Return (X, Y) of the center of cell containing provided text 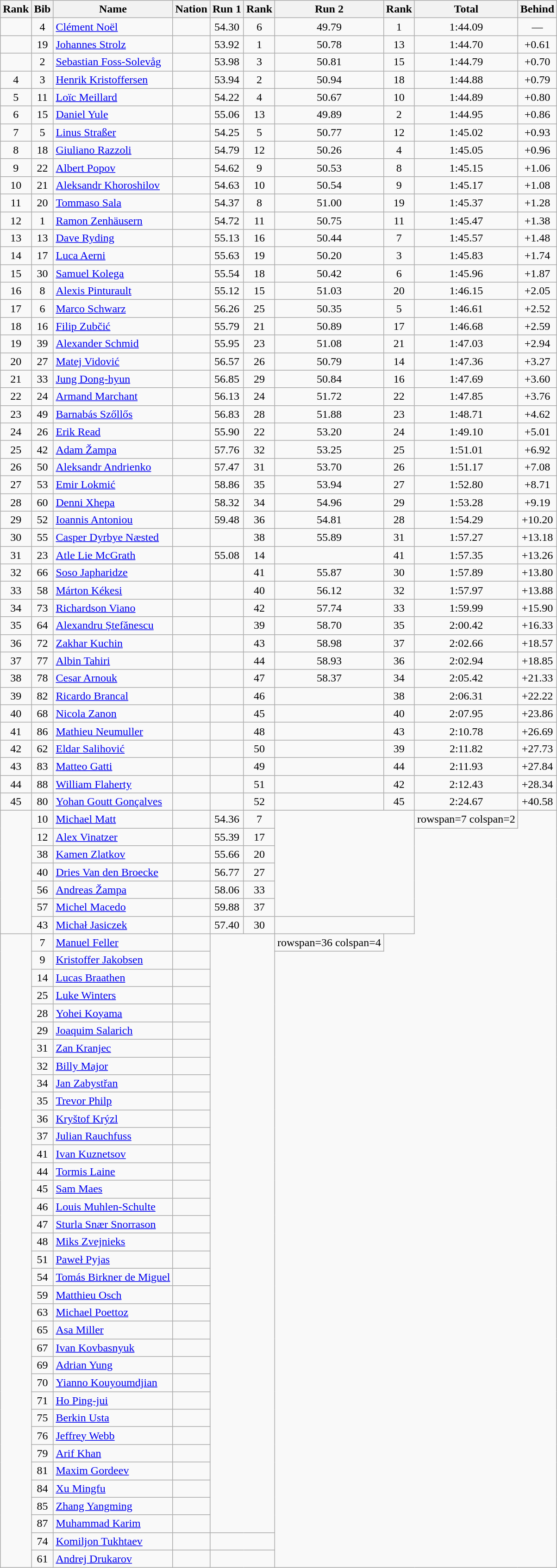
Casper Dyrbye Næsted (113, 538)
+15.90 (537, 608)
86 (43, 731)
73 (43, 608)
55.63 (227, 256)
+27.73 (537, 749)
Run 1 (227, 9)
Ivan Kovbasnyuk (113, 1348)
83 (43, 766)
55.89 (330, 538)
Name (113, 9)
55.54 (227, 273)
+18.85 (537, 661)
56.85 (227, 379)
Paweł Pyjas (113, 1259)
54.62 (227, 167)
50.44 (330, 238)
Zan Kranjec (113, 1048)
56.83 (227, 414)
1:57.89 (466, 573)
1:44.70 (466, 44)
58.86 (227, 484)
Adam Žampa (113, 449)
+2.94 (537, 344)
+4.62 (537, 414)
+2.05 (537, 291)
54.22 (227, 97)
50.75 (330, 221)
75 (43, 1418)
Nation (191, 9)
54.81 (330, 520)
Muhammad Karim (113, 1524)
1:46.15 (466, 291)
+3.60 (537, 379)
Trevor Philp (113, 1101)
Marco Schwarz (113, 309)
2:10.78 (466, 731)
Luca Aerni (113, 256)
Filip Zubčić (113, 326)
Johannes Strolz (113, 44)
Tommaso Sala (113, 203)
+9.19 (537, 502)
71 (43, 1401)
51.08 (330, 344)
1:44.89 (466, 97)
59.88 (227, 907)
58 (43, 590)
54.79 (227, 150)
Albin Tahiri (113, 661)
59.48 (227, 520)
1:47.03 (466, 344)
50.81 (330, 62)
+5.01 (537, 432)
Armand Marchant (113, 397)
1:45.83 (466, 256)
1:57.27 (466, 538)
1:45.05 (466, 150)
+13.26 (537, 555)
76 (43, 1436)
Xu Mingfu (113, 1488)
+3.76 (537, 397)
1:59.99 (466, 608)
58.37 (330, 678)
1:47.85 (466, 397)
64 (43, 626)
55.79 (227, 326)
50.54 (330, 185)
53 (43, 484)
54.30 (227, 27)
74 (43, 1541)
1:45.15 (466, 167)
Maxim Gordeev (113, 1471)
Miks Zvejnieks (113, 1242)
2:02.66 (466, 643)
+0.80 (537, 97)
1:52.80 (466, 484)
1:45.57 (466, 238)
49.79 (330, 27)
Márton Kékesi (113, 590)
+22.22 (537, 696)
+6.92 (537, 449)
Cesar Arnouk (113, 678)
59 (43, 1295)
55.12 (227, 291)
Manuel Feller (113, 942)
Jeffrey Webb (113, 1436)
Komiljon Tukhtaev (113, 1541)
Michał Jasiczek (113, 925)
55.90 (227, 432)
Samuel Kolega (113, 273)
72 (43, 643)
Yohan Goutt Gonçalves (113, 802)
+21.33 (537, 678)
51.72 (330, 397)
2:11.93 (466, 766)
54.63 (227, 185)
55.39 (227, 837)
— (537, 27)
54 (43, 1277)
Erik Read (113, 432)
Yianno Kouyoumdjian (113, 1383)
Tomás Birkner de Miguel (113, 1277)
50.20 (330, 256)
50.84 (330, 379)
81 (43, 1471)
77 (43, 661)
1:44.09 (466, 27)
69 (43, 1365)
Berkin Usta (113, 1418)
1:48.71 (466, 414)
57 (43, 907)
1:57.97 (466, 590)
61 (43, 1559)
+1.87 (537, 273)
+0.86 (537, 115)
51.00 (330, 203)
+23.86 (537, 713)
+2.52 (537, 309)
William Flaherty (113, 784)
Richardson Viano (113, 608)
+27.84 (537, 766)
63 (43, 1312)
50.77 (330, 132)
50.78 (330, 44)
+1.74 (537, 256)
78 (43, 678)
1:46.68 (466, 326)
1:54.29 (466, 520)
Matteo Gatti (113, 766)
Alexis Pinturault (113, 291)
rowspan=7 colspan=2 (466, 819)
82 (43, 696)
56.13 (227, 397)
Matthieu Osch (113, 1295)
+1.38 (537, 221)
55.66 (227, 855)
+1.48 (537, 238)
+0.93 (537, 132)
2:12.43 (466, 784)
Arif Khan (113, 1453)
1:44.79 (466, 62)
54.25 (227, 132)
55.87 (330, 573)
Behind (537, 9)
56 (43, 890)
58.98 (330, 643)
53.98 (227, 62)
1:45.02 (466, 132)
Zakhar Kuchin (113, 643)
2:07.95 (466, 713)
+1.28 (537, 203)
1:57.35 (466, 555)
Ho Ping-jui (113, 1401)
1:45.47 (466, 221)
Andrej Drukarov (113, 1559)
56.26 (227, 309)
Adrian Yung (113, 1365)
Total (466, 9)
Albert Popov (113, 167)
1:46.61 (466, 309)
1:45.17 (466, 185)
+0.70 (537, 62)
85 (43, 1506)
1:49.10 (466, 432)
84 (43, 1488)
+0.79 (537, 80)
Michael Poettoz (113, 1312)
60 (43, 502)
Asa Miller (113, 1330)
1:44.88 (466, 80)
Barnabás Szőllős (113, 414)
1:47.69 (466, 379)
2:02.94 (466, 661)
Sebastian Foss-Solevåg (113, 62)
Dries Van den Broecke (113, 872)
56.57 (227, 361)
49.89 (330, 115)
Andreas Žampa (113, 890)
Kamen Zlatkov (113, 855)
50.79 (330, 361)
53.70 (330, 467)
Zhang Yangming (113, 1506)
1:51.17 (466, 467)
1:51.01 (466, 449)
+13.88 (537, 590)
Jung Dong-hyun (113, 379)
Alexandru Ștefănescu (113, 626)
68 (43, 713)
Emir Lokmić (113, 484)
Matej Vidović (113, 361)
79 (43, 1453)
56.12 (330, 590)
67 (43, 1348)
+1.08 (537, 185)
55.06 (227, 115)
1:45.37 (466, 203)
Lucas Braathen (113, 978)
62 (43, 749)
Sam Maes (113, 1189)
57.74 (330, 608)
Michel Macedo (113, 907)
Ioannis Antoniou (113, 520)
Run 2 (330, 9)
87 (43, 1524)
Jan Zabystřan (113, 1084)
+2.59 (537, 326)
2:24.67 (466, 802)
54.72 (227, 221)
Henrik Kristoffersen (113, 80)
55.13 (227, 238)
+0.96 (537, 150)
Bib (43, 9)
Sturla Snær Snorrason (113, 1224)
+10.20 (537, 520)
Eldar Salihović (113, 749)
54.37 (227, 203)
Kryštof Krýzl (113, 1119)
50.67 (330, 97)
Billy Major (113, 1066)
Tormis Laine (113, 1171)
Loïc Meillard (113, 97)
53.20 (330, 432)
Alex Vinatzer (113, 837)
50.26 (330, 150)
Luke Winters (113, 995)
55.08 (227, 555)
50.94 (330, 80)
Louis Muhlen-Schulte (113, 1207)
rowspan=36 colspan=4 (330, 942)
58.93 (330, 661)
56.77 (227, 872)
Linus Straßer (113, 132)
50.35 (330, 309)
53.25 (330, 449)
+1.06 (537, 167)
+13.80 (537, 573)
80 (43, 802)
1:53.28 (466, 502)
2:00.42 (466, 626)
70 (43, 1383)
57.40 (227, 925)
+40.58 (537, 802)
1:45.96 (466, 273)
Aleksandr Andrienko (113, 467)
2:11.82 (466, 749)
58.32 (227, 502)
+7.08 (537, 467)
57.76 (227, 449)
Mathieu Neumuller (113, 731)
55.95 (227, 344)
Denni Xhepa (113, 502)
Kristoffer Jakobsen (113, 960)
51.03 (330, 291)
Ricardo Brancal (113, 696)
Nicola Zanon (113, 713)
Yohei Koyama (113, 1013)
1:44.95 (466, 115)
+16.33 (537, 626)
50.53 (330, 167)
Soso Japharidze (113, 573)
Aleksandr Khoroshilov (113, 185)
57.47 (227, 467)
2:05.42 (466, 678)
Alexander Schmid (113, 344)
58.70 (330, 626)
66 (43, 573)
50.89 (330, 326)
58.06 (227, 890)
Giuliano Razzoli (113, 150)
88 (43, 784)
1:47.36 (466, 361)
Clément Noël (113, 27)
Julian Rauchfuss (113, 1136)
+8.71 (537, 484)
+13.18 (537, 538)
2:06.31 (466, 696)
54.96 (330, 502)
+26.69 (537, 731)
Michael Matt (113, 819)
Ramon Zenhäusern (113, 221)
+3.27 (537, 361)
Daniel Yule (113, 115)
+18.57 (537, 643)
50.42 (330, 273)
65 (43, 1330)
Atle Lie McGrath (113, 555)
Joaquim Salarich (113, 1030)
+0.61 (537, 44)
54.36 (227, 819)
Ivan Kuznetsov (113, 1154)
51.88 (330, 414)
53.92 (227, 44)
Dave Ryding (113, 238)
55 (43, 538)
+28.34 (537, 784)
